Capture the cell that displays the provided text and extract its (x, y) central coordinate. 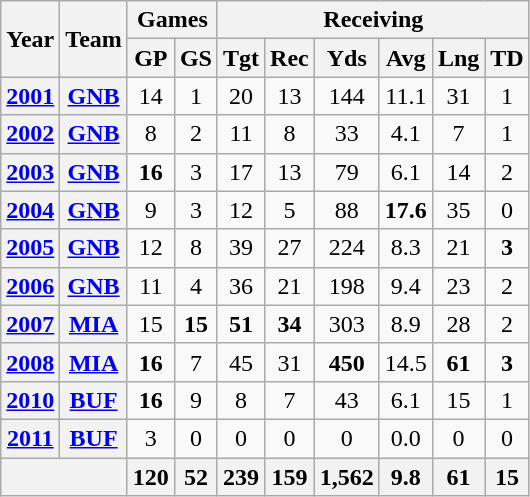
52 (196, 477)
Team (94, 39)
79 (346, 172)
8.3 (406, 248)
2008 (30, 362)
Yds (346, 58)
2007 (30, 324)
Rec (290, 58)
159 (290, 477)
303 (346, 324)
88 (346, 210)
34 (290, 324)
27 (290, 248)
20 (240, 96)
Avg (406, 58)
14.5 (406, 362)
17.6 (406, 210)
43 (346, 400)
9.8 (406, 477)
4 (196, 286)
Games (172, 20)
GS (196, 58)
35 (458, 210)
28 (458, 324)
TD (507, 58)
2003 (30, 172)
198 (346, 286)
2011 (30, 438)
45 (240, 362)
Year (30, 39)
51 (240, 324)
1,562 (346, 477)
4.1 (406, 134)
Lng (458, 58)
144 (346, 96)
2010 (30, 400)
Tgt (240, 58)
11.1 (406, 96)
2001 (30, 96)
120 (150, 477)
GP (150, 58)
Receiving (373, 20)
450 (346, 362)
23 (458, 286)
39 (240, 248)
17 (240, 172)
5 (290, 210)
224 (346, 248)
2002 (30, 134)
2004 (30, 210)
9.4 (406, 286)
2006 (30, 286)
2005 (30, 248)
239 (240, 477)
33 (346, 134)
36 (240, 286)
0.0 (406, 438)
8.9 (406, 324)
